Locate the cell with the specified text and output its [X, Y] center coordinate. 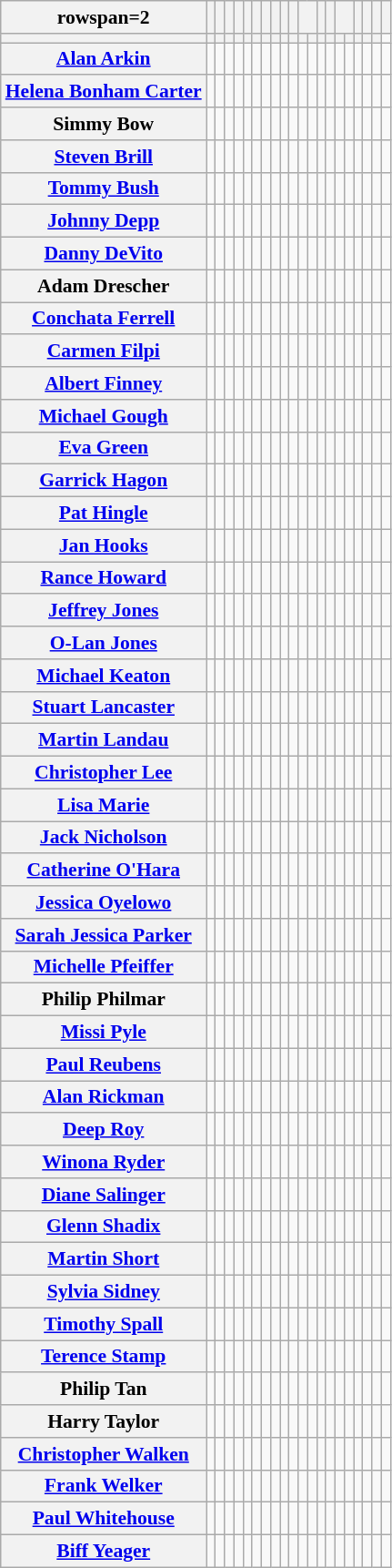
Terence Stamp [104, 1357]
Carmen Filpi [104, 351]
Sarah Jessica Parker [104, 935]
Winona Ryder [104, 1162]
Martin Landau [104, 740]
Rance Howard [104, 578]
Albert Finney [104, 383]
Catherine O'Hara [104, 871]
Stuart Lancaster [104, 708]
Steven Brill [104, 157]
Danny DeVito [104, 254]
Christopher Walken [104, 1454]
Martin Short [104, 1259]
Lisa Marie [104, 805]
Biff Yeager [104, 1552]
Michael Keaton [104, 676]
Harry Taylor [104, 1421]
Jan Hooks [104, 545]
Glenn Shadix [104, 1227]
Alan Rickman [104, 1097]
Alan Arkin [104, 59]
Sylvia Sidney [104, 1292]
Diane Salinger [104, 1195]
Pat Hingle [104, 514]
Deep Roy [104, 1130]
Paul Whitehouse [104, 1519]
Jeffrey Jones [104, 611]
Garrick Hagon [104, 481]
Jack Nicholson [104, 838]
Christopher Lee [104, 773]
Johnny Depp [104, 221]
Conchata Ferrell [104, 319]
Eva Green [104, 448]
Paul Reubens [104, 1064]
Helena Bonham Carter [104, 92]
Tommy Bush [104, 188]
Philip Tan [104, 1390]
Michelle Pfeiffer [104, 967]
Michael Gough [104, 416]
rowspan=2 [104, 17]
O-Lan Jones [104, 643]
Frank Welker [104, 1486]
Adam Drescher [104, 286]
Simmy Bow [104, 124]
Timothy Spall [104, 1324]
Missi Pyle [104, 1033]
Jessica Oyelowo [104, 902]
Philip Philmar [104, 1000]
